Provide the [x, y] coordinate of the cell's center where the given text is located.  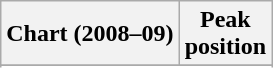
Peakposition [225, 34]
Chart (2008–09) [90, 34]
